Provide the (x, y) coordinate of the cell's center where the given text is located.  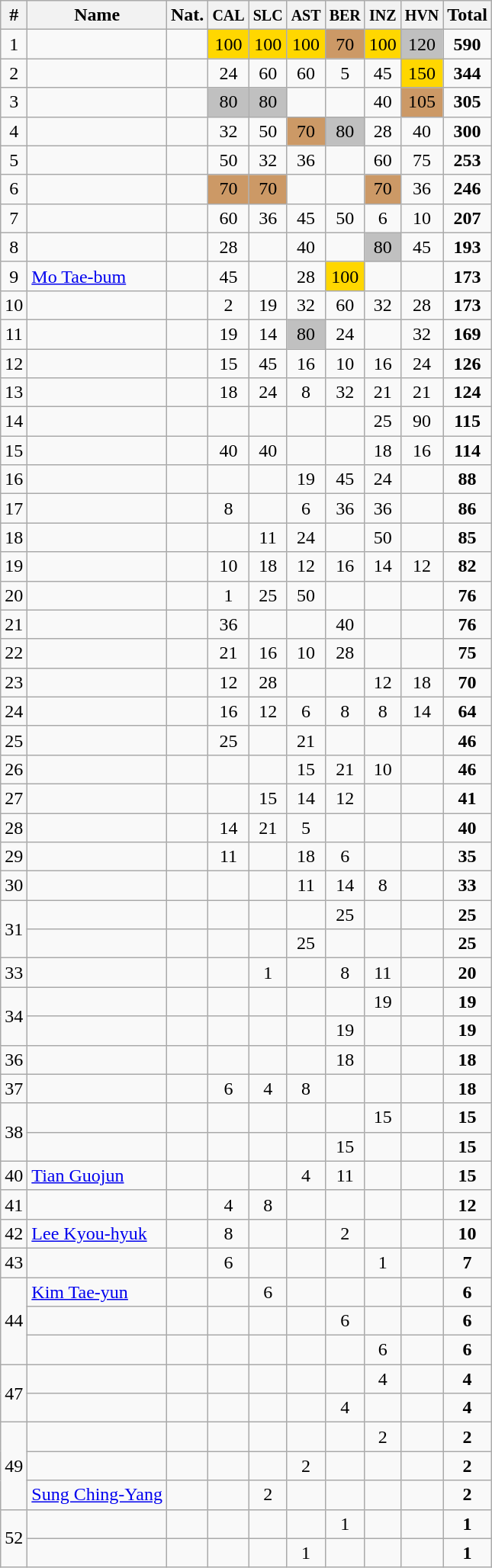
246 (468, 189)
SLC (268, 15)
105 (422, 102)
49 (14, 1466)
82 (468, 566)
253 (468, 160)
120 (422, 44)
31 (14, 929)
Total (468, 15)
305 (468, 102)
44 (14, 1321)
Nat. (187, 15)
30 (14, 886)
35 (468, 857)
85 (468, 537)
BER (345, 15)
193 (468, 247)
Name (98, 15)
AST (306, 15)
124 (468, 393)
Sung Ching-Yang (98, 1495)
38 (14, 1132)
64 (468, 711)
169 (468, 334)
# (14, 15)
17 (14, 508)
INZ (383, 15)
126 (468, 364)
114 (468, 451)
Lee Kyou-hyuk (98, 1233)
344 (468, 73)
150 (422, 73)
88 (468, 479)
26 (14, 769)
29 (14, 857)
13 (14, 393)
CAL (229, 15)
34 (14, 1016)
207 (468, 218)
90 (422, 422)
115 (468, 422)
Kim Tae-yun (98, 1292)
Tian Guojun (98, 1175)
47 (14, 1393)
86 (468, 508)
590 (468, 44)
300 (468, 131)
42 (14, 1233)
9 (14, 276)
Mo Tae-bum (98, 276)
3 (14, 102)
HVN (422, 15)
22 (14, 653)
27 (14, 798)
43 (14, 1262)
37 (14, 1089)
23 (14, 682)
52 (14, 1538)
